Detect which cell encompasses the target text, then output its [X, Y] center coordinate. 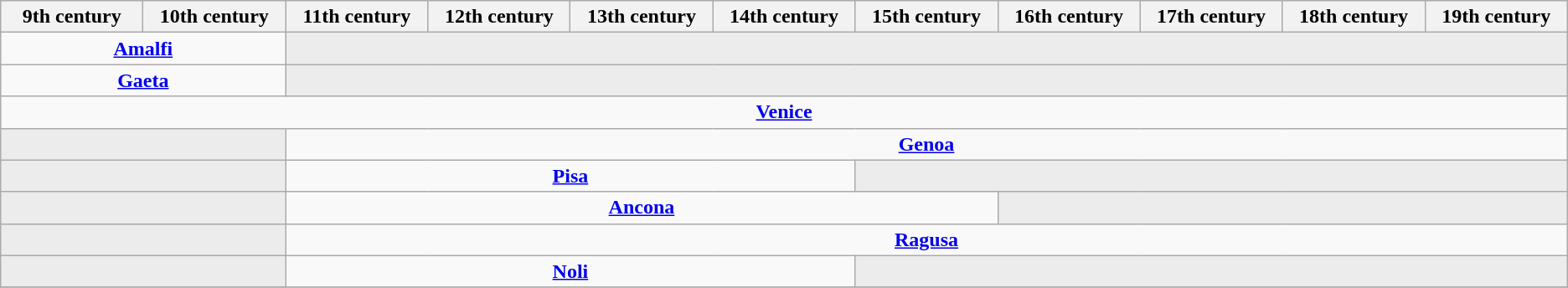
13th century [642, 17]
Amalfi [143, 49]
16th century [1069, 17]
18th century [1354, 17]
14th century [784, 17]
17th century [1211, 17]
10th century [214, 17]
11th century [357, 17]
19th century [1496, 17]
15th century [926, 17]
Gaeta [143, 80]
Venice [784, 112]
Genoa [926, 144]
Noli [570, 271]
Ragusa [926, 239]
Pisa [570, 176]
12th century [499, 17]
Ancona [642, 208]
9th century [72, 17]
